Find where the given text appears and provide that cell's center as [x, y] coordinate. 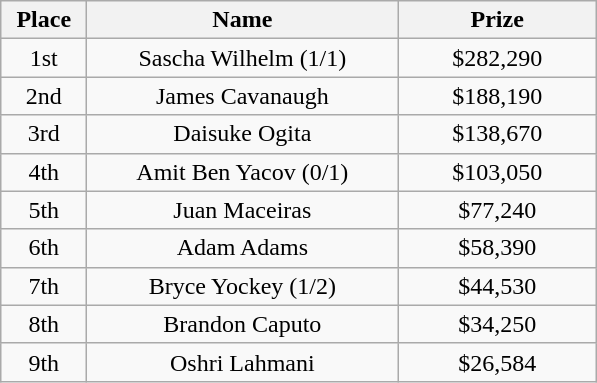
Oshri Lahmani [242, 362]
Place [44, 20]
$34,250 [498, 324]
Juan Maceiras [242, 210]
$138,670 [498, 134]
6th [44, 248]
Name [242, 20]
8th [44, 324]
$26,584 [498, 362]
Sascha Wilhelm (1/1) [242, 58]
Adam Adams [242, 248]
$77,240 [498, 210]
Amit Ben Yacov (0/1) [242, 172]
$188,190 [498, 96]
$44,530 [498, 286]
$58,390 [498, 248]
7th [44, 286]
1st [44, 58]
4th [44, 172]
$282,290 [498, 58]
2nd [44, 96]
Brandon Caputo [242, 324]
5th [44, 210]
$103,050 [498, 172]
Prize [498, 20]
9th [44, 362]
Daisuke Ogita [242, 134]
James Cavanaugh [242, 96]
Bryce Yockey (1/2) [242, 286]
3rd [44, 134]
